For the text-containing cell, return its midpoint in (x, y) coordinate format. 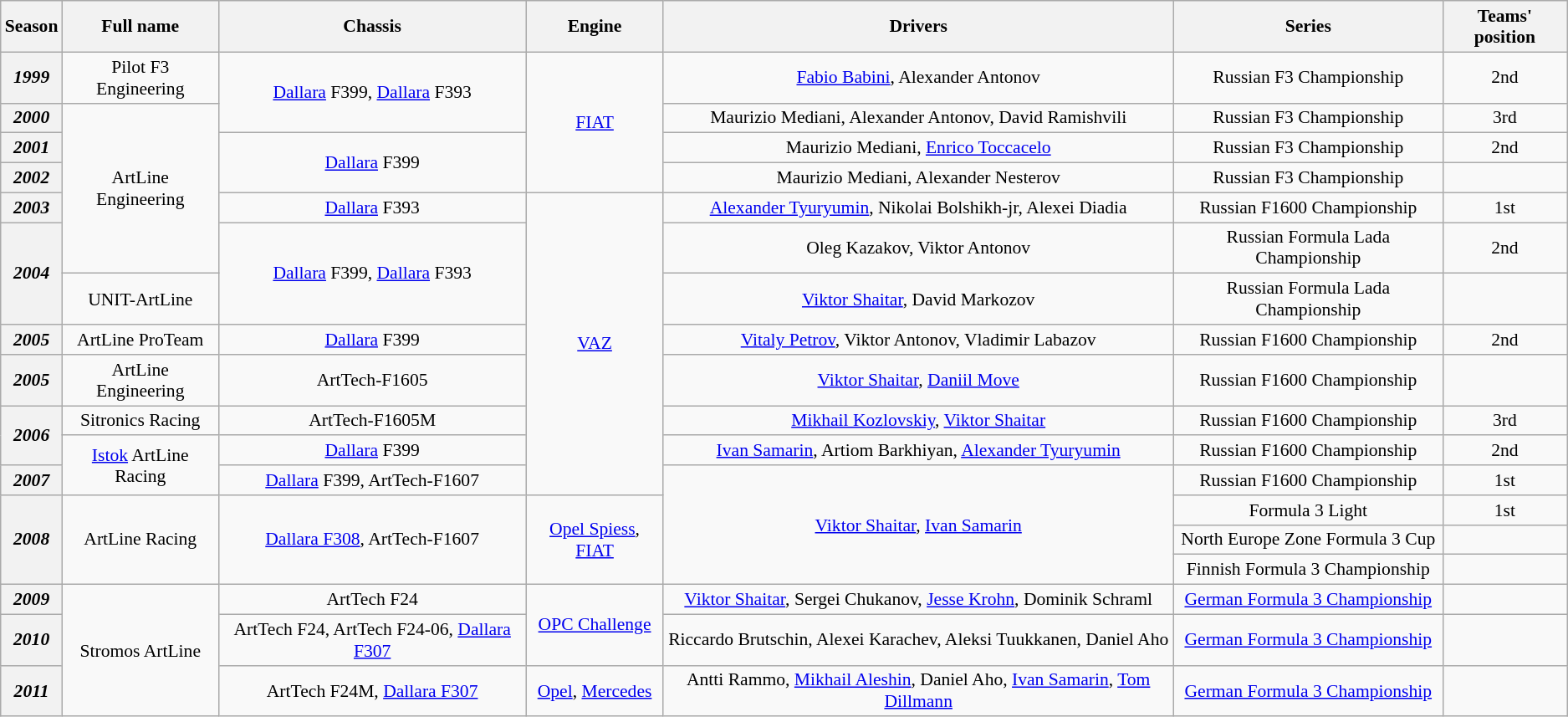
Fabio Babini, Alexander Antonov (918, 77)
Maurizio Mediani, Alexander Nesterov (918, 178)
ArtTech-F1605 (372, 380)
Istok ArtLine Racing (140, 465)
2007 (32, 480)
ArtTech F24M, Dallara F307 (372, 691)
ArtTech F24 (372, 600)
Maurizio Mediani, Enrico Toccacelo (918, 148)
Engine (595, 27)
Sitronics Racing (140, 421)
Finnish Formula 3 Championship (1308, 570)
2006 (32, 435)
Viktor Shaitar, Sergei Chukanov, Jesse Krohn, Dominik Schraml (918, 600)
Oleg Kazakov, Viktor Antonov (918, 248)
Riccardo Brutschin, Alexei Karachev, Aleksi Tuukkanen, Daniel Aho (918, 639)
2001 (32, 148)
ArtTech F24, ArtTech F24-06, Dallara F307 (372, 639)
2002 (32, 178)
VAZ (595, 344)
UNIT-ArtLine (140, 300)
2008 (32, 540)
Mikhail Kozlovskiy, Viktor Shaitar (918, 421)
Maurizio Mediani, Alexander Antonov, David Ramishvili (918, 118)
Formula 3 Light (1308, 510)
Dallara F308, ArtTech-F1607 (372, 540)
ArtLine ProTeam (140, 340)
Full name (140, 27)
Dallara F399, ArtTech-F1607 (372, 480)
2009 (32, 600)
Stromos ArtLine (140, 651)
Alexander Tyuryumin, Nikolai Bolshikh-jr, Alexei Diadia (918, 207)
FIAT (595, 122)
Series (1308, 27)
North Europe Zone Formula 3 Cup (1308, 540)
Opel, Mercedes (595, 691)
Viktor Shaitar, David Markozov (918, 300)
1999 (32, 77)
Opel Spiess, FIAT (595, 540)
2003 (32, 207)
Season (32, 27)
Teams' position (1505, 27)
Antti Rammo, Mikhail Aleshin, Daniel Aho, Ivan Samarin, Tom Dillmann (918, 691)
Dallara F393 (372, 207)
ArtTech-F1605M (372, 421)
Drivers (918, 27)
2000 (32, 118)
2011 (32, 691)
Ivan Samarin, Artiom Barkhiyan, Alexander Tyuryumin (918, 451)
Pilot F3 Engineering (140, 77)
2004 (32, 274)
Viktor Shaitar, Ivan Samarin (918, 525)
2010 (32, 639)
OPC Challenge (595, 626)
Chassis (372, 27)
Viktor Shaitar, Daniil Move (918, 380)
ArtLine Racing (140, 540)
Vitaly Petrov, Viktor Antonov, Vladimir Labazov (918, 340)
